Return [x, y] of the center of cell containing provided text 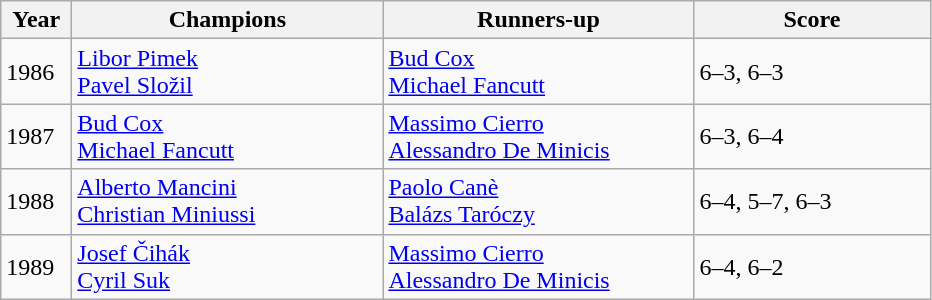
Runners-up [538, 20]
6–4, 5–7, 6–3 [812, 202]
Year [36, 20]
6–4, 6–2 [812, 266]
Paolo Canè Balázs Taróczy [538, 202]
6–3, 6–3 [812, 72]
Score [812, 20]
Champions [228, 20]
1987 [36, 136]
1989 [36, 266]
Libor Pimek Pavel Složil [228, 72]
1986 [36, 72]
1988 [36, 202]
Alberto Mancini Christian Miniussi [228, 202]
Josef Čihák Cyril Suk [228, 266]
6–3, 6–4 [812, 136]
